From the cell containing the given text, extract its center point as (x, y) coordinate. 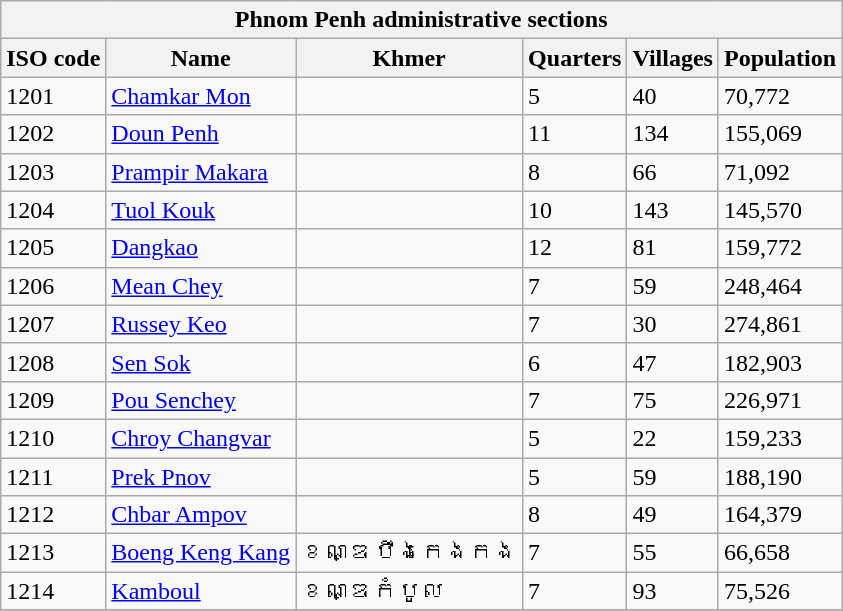
Russey Keo (201, 324)
66 (673, 172)
81 (673, 248)
Prampir Makara (201, 172)
1213 (54, 553)
47 (673, 362)
1210 (54, 438)
188,190 (780, 477)
1209 (54, 400)
1212 (54, 515)
1211 (54, 477)
70,772 (780, 96)
226,971 (780, 400)
Population (780, 58)
1204 (54, 210)
145,570 (780, 210)
Sen Sok (201, 362)
75 (673, 400)
164,379 (780, 515)
Doun Penh (201, 134)
159,233 (780, 438)
Chbar Ampov (201, 515)
Quarters (575, 58)
ខណ្ឌបឹងកេងកង (410, 553)
Name (201, 58)
1208 (54, 362)
Prek Pnov (201, 477)
Chroy Changvar (201, 438)
Boeng Keng Kang (201, 553)
1207 (54, 324)
182,903 (780, 362)
Pou Senchey (201, 400)
30 (673, 324)
10 (575, 210)
143 (673, 210)
Chamkar Mon (201, 96)
1206 (54, 286)
1201 (54, 96)
ខណ្ឌកំបូល (410, 591)
Kamboul (201, 591)
1202 (54, 134)
Khmer (410, 58)
Villages (673, 58)
40 (673, 96)
71,092 (780, 172)
134 (673, 134)
Tuol Kouk (201, 210)
22 (673, 438)
66,658 (780, 553)
1205 (54, 248)
11 (575, 134)
55 (673, 553)
Mean Chey (201, 286)
75,526 (780, 591)
155,069 (780, 134)
1214 (54, 591)
ISO code (54, 58)
49 (673, 515)
12 (575, 248)
6 (575, 362)
93 (673, 591)
Dangkao (201, 248)
248,464 (780, 286)
Phnom Penh administrative sections (422, 20)
159,772 (780, 248)
1203 (54, 172)
274,861 (780, 324)
